Locate the cell with the specified text and output its [X, Y] center coordinate. 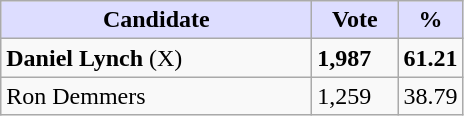
% [430, 20]
61.21 [430, 58]
1,987 [355, 58]
Daniel Lynch (X) [156, 58]
1,259 [355, 96]
38.79 [430, 96]
Candidate [156, 20]
Vote [355, 20]
Ron Demmers [156, 96]
